Capture the cell that displays the provided text and extract its [X, Y] central coordinate. 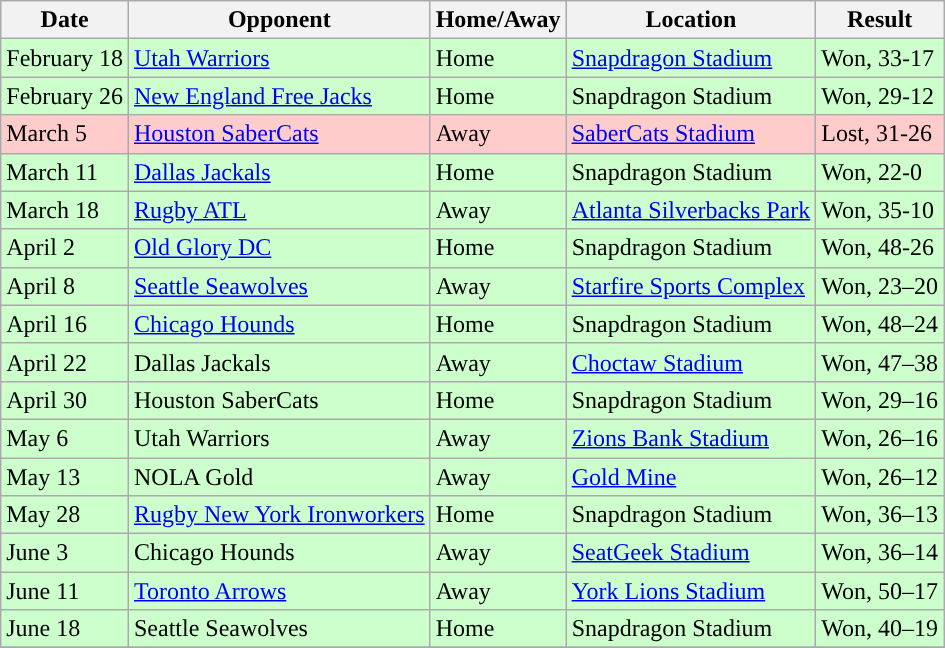
June 3 [65, 553]
Choctaw Stadium [691, 362]
April 16 [65, 324]
Won, 26–12 [880, 477]
NOLA Gold [279, 477]
June 18 [65, 629]
Won, 26–16 [880, 438]
Won, 23–20 [880, 286]
April 8 [65, 286]
Result [880, 20]
Atlanta Silverbacks Park [691, 210]
Won, 33-17 [880, 58]
Won, 48-26 [880, 248]
February 26 [65, 96]
Won, 48–24 [880, 324]
February 18 [65, 58]
Rugby New York Ironworkers [279, 515]
June 11 [65, 591]
Date [65, 20]
March 11 [65, 172]
March 18 [65, 210]
Starfire Sports Complex [691, 286]
New England Free Jacks [279, 96]
SaberCats Stadium [691, 134]
Opponent [279, 20]
Old Glory DC [279, 248]
Won, 29–16 [880, 400]
York Lions Stadium [691, 591]
Lost, 31-26 [880, 134]
Won, 36–14 [880, 553]
April 22 [65, 362]
Won, 40–19 [880, 629]
SeatGeek Stadium [691, 553]
Won, 35-10 [880, 210]
Location [691, 20]
Rugby ATL [279, 210]
Won, 29-12 [880, 96]
March 5 [65, 134]
Won, 47–38 [880, 362]
Toronto Arrows [279, 591]
May 13 [65, 477]
April 2 [65, 248]
Gold Mine [691, 477]
Won, 22-0 [880, 172]
Won, 50–17 [880, 591]
April 30 [65, 400]
May 6 [65, 438]
May 28 [65, 515]
Zions Bank Stadium [691, 438]
Won, 36–13 [880, 515]
Home/Away [498, 20]
